Scan for the cell matching the given text and deliver its [X, Y] coordinate at center. 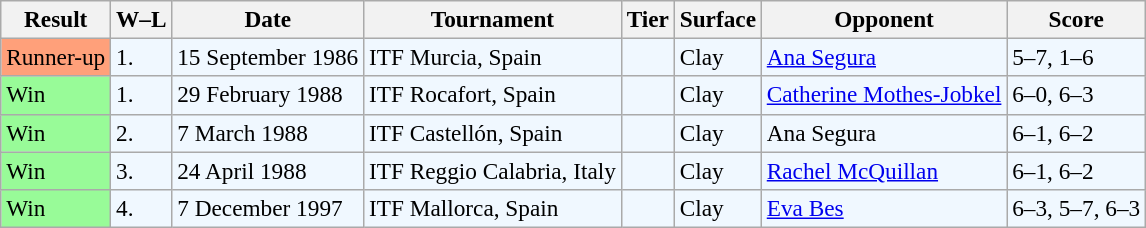
Result [56, 19]
Score [1076, 19]
ITF Reggio Calabria, Italy [493, 170]
ITF Castellón, Spain [493, 133]
ITF Murcia, Spain [493, 57]
3. [142, 170]
24 April 1988 [268, 170]
6–3, 5–7, 6–3 [1076, 208]
2. [142, 133]
5–7, 1–6 [1076, 57]
W–L [142, 19]
ITF Mallorca, Spain [493, 208]
7 December 1997 [268, 208]
ITF Rocafort, Spain [493, 95]
7 March 1988 [268, 133]
Tier [648, 19]
15 September 1986 [268, 57]
Opponent [884, 19]
Runner-up [56, 57]
Tournament [493, 19]
29 February 1988 [268, 95]
Surface [718, 19]
Catherine Mothes-Jobkel [884, 95]
Date [268, 19]
Rachel McQuillan [884, 170]
Eva Bes [884, 208]
6–0, 6–3 [1076, 95]
4. [142, 208]
